Extract the [X, Y] coordinate from the center of the cell holding the provided text.  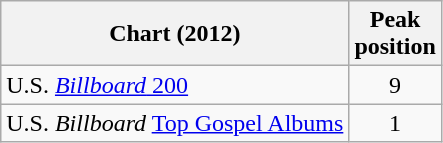
Chart (2012) [175, 34]
9 [395, 85]
1 [395, 123]
U.S. Billboard Top Gospel Albums [175, 123]
U.S. Billboard 200 [175, 85]
Peakposition [395, 34]
